Find where the given text appears and provide that cell's center as (X, Y) coordinate. 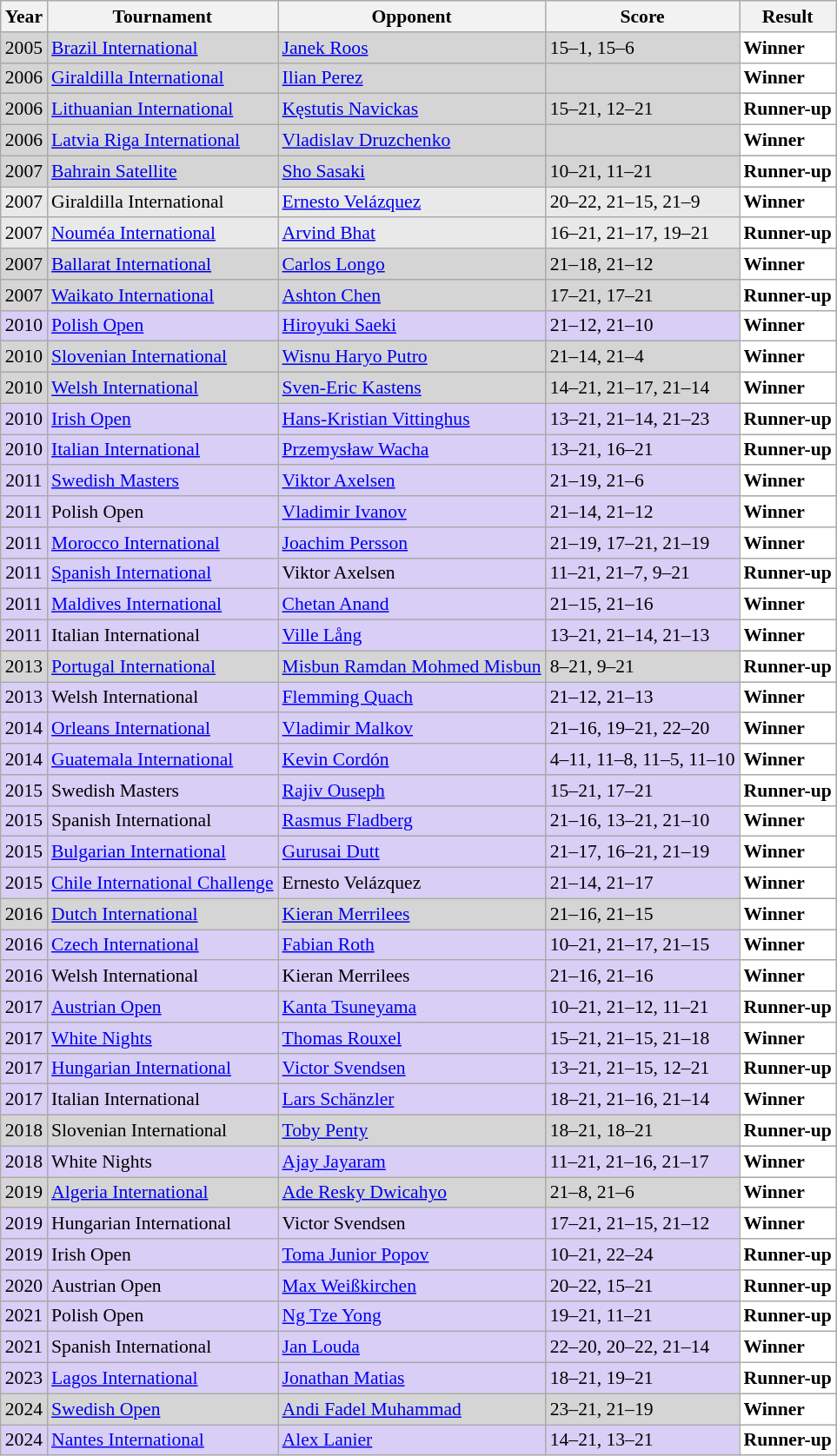
Score (643, 17)
Ilian Perez (412, 78)
19–21, 11–21 (643, 1316)
Misbun Ramdan Mohmed Misbun (412, 666)
18–21, 21–16, 21–14 (643, 1100)
Opponent (412, 17)
Max Weißkirchen (412, 1286)
Ng Tze Yong (412, 1316)
Kęstutis Navickas (412, 109)
Fabian Roth (412, 945)
Czech International (163, 945)
2023 (24, 1379)
Toby Penty (412, 1131)
21–8, 21–6 (643, 1193)
Jonathan Matias (412, 1379)
Chile International Challenge (163, 884)
13–21, 21–14, 21–23 (643, 419)
15–21, 12–21 (643, 109)
Carlos Longo (412, 264)
Lagos International (163, 1379)
17–21, 17–21 (643, 295)
4–11, 11–8, 11–5, 11–10 (643, 759)
21–12, 21–13 (643, 698)
23–21, 21–19 (643, 1409)
Przemysław Wacha (412, 450)
21–16, 21–16 (643, 976)
16–21, 21–17, 19–21 (643, 234)
2005 (24, 48)
13–21, 21–15, 12–21 (643, 1069)
Portugal International (163, 666)
Result (787, 17)
21–19, 21–6 (643, 481)
Nantes International (163, 1440)
21–16, 13–21, 21–10 (643, 821)
10–21, 22–24 (643, 1254)
Latvia Riga International (163, 141)
10–21, 21–17, 21–15 (643, 945)
Joachim Persson (412, 543)
Hans-Kristian Vittinghus (412, 419)
20–22, 21–15, 21–9 (643, 202)
Guatemala International (163, 759)
21–14, 21–4 (643, 357)
Nouméa International (163, 234)
14–21, 13–21 (643, 1440)
21–12, 21–10 (643, 326)
Alex Lanier (412, 1440)
17–21, 21–15, 21–12 (643, 1224)
Dutch International (163, 914)
18–21, 19–21 (643, 1379)
21–16, 19–21, 22–20 (643, 729)
Ajay Jayaram (412, 1161)
11–21, 21–7, 9–21 (643, 573)
21–16, 21–15 (643, 914)
Lithuanian International (163, 109)
Rajiv Ouseph (412, 791)
22–20, 20–22, 21–14 (643, 1347)
Year (24, 17)
Bahrain Satellite (163, 171)
21–18, 21–12 (643, 264)
Sven-Eric Kastens (412, 388)
15–21, 17–21 (643, 791)
Vladimir Ivanov (412, 512)
Chetan Anand (412, 605)
Kevin Cordón (412, 759)
Ballarat International (163, 264)
21–14, 21–17 (643, 884)
18–21, 18–21 (643, 1131)
21–15, 21–16 (643, 605)
Hiroyuki Saeki (412, 326)
Tournament (163, 17)
10–21, 11–21 (643, 171)
Rasmus Fladberg (412, 821)
15–21, 21–15, 21–18 (643, 1038)
Morocco International (163, 543)
Brazil International (163, 48)
21–14, 21–12 (643, 512)
8–21, 9–21 (643, 666)
Sho Sasaki (412, 171)
11–21, 21–16, 21–17 (643, 1161)
Gurusai Dutt (412, 852)
Ashton Chen (412, 295)
Andi Fadel Muhammad (412, 1409)
Algeria International (163, 1193)
Bulgarian International (163, 852)
Ade Resky Dwicahyo (412, 1193)
Kanta Tsuneyama (412, 1007)
Thomas Rouxel (412, 1038)
20–22, 15–21 (643, 1286)
Jan Louda (412, 1347)
21–19, 17–21, 21–19 (643, 543)
13–21, 21–14, 21–13 (643, 636)
Waikato International (163, 295)
Toma Junior Popov (412, 1254)
21–17, 16–21, 21–19 (643, 852)
13–21, 16–21 (643, 450)
Wisnu Haryo Putro (412, 357)
Lars Schänzler (412, 1100)
2020 (24, 1286)
Vladimir Malkov (412, 729)
Vladislav Druzchenko (412, 141)
Arvind Bhat (412, 234)
Ville Lång (412, 636)
14–21, 21–17, 21–14 (643, 388)
15–1, 15–6 (643, 48)
Flemming Quach (412, 698)
Orleans International (163, 729)
10–21, 21–12, 11–21 (643, 1007)
Swedish Open (163, 1409)
Janek Roos (412, 48)
Maldives International (163, 605)
